Capture the cell that displays the provided text and extract its [X, Y] central coordinate. 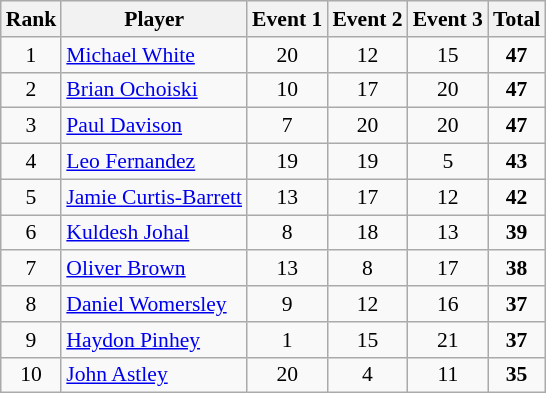
Kuldesh Johal [154, 233]
16 [448, 304]
2 [32, 90]
42 [516, 197]
Event 3 [448, 19]
Michael White [154, 55]
Oliver Brown [154, 269]
Haydon Pinhey [154, 340]
11 [448, 375]
Paul Davison [154, 126]
38 [516, 269]
John Astley [154, 375]
3 [32, 126]
Player [154, 19]
Jamie Curtis-Barrett [154, 197]
Leo Fernandez [154, 162]
Event 1 [287, 19]
39 [516, 233]
Event 2 [367, 19]
Brian Ochoiski [154, 90]
21 [448, 340]
43 [516, 162]
Daniel Womersley [154, 304]
18 [367, 233]
6 [32, 233]
35 [516, 375]
Rank [32, 19]
Total [516, 19]
